Scan for the cell matching the given text and deliver its (x, y) coordinate at center. 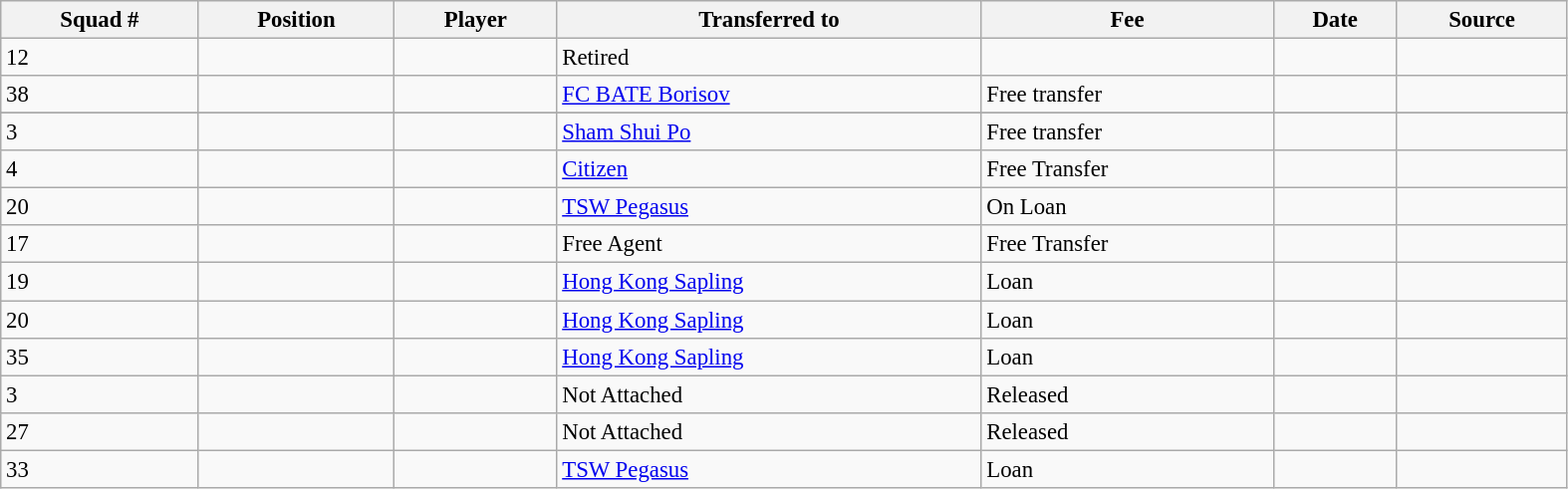
Citizen (769, 169)
12 (100, 58)
Fee (1128, 20)
38 (100, 95)
35 (100, 357)
Free Agent (769, 244)
4 (100, 169)
FC BATE Borisov (769, 95)
Squad # (100, 20)
Date (1335, 20)
27 (100, 431)
On Loan (1128, 207)
Player (476, 20)
Position (297, 20)
Sham Shui Po (769, 132)
17 (100, 244)
Retired (769, 58)
Source (1482, 20)
33 (100, 469)
19 (100, 282)
Transferred to (769, 20)
